Identify which cell holds the provided text, then report its (x, y) central coordinate. 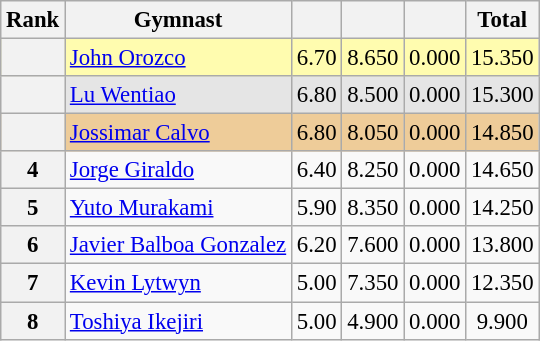
Jorge Giraldo (178, 170)
Gymnast (178, 20)
8.500 (373, 95)
12.350 (502, 283)
6.40 (316, 170)
6.20 (316, 245)
7.600 (373, 245)
Kevin Lytwyn (178, 283)
14.250 (502, 208)
Toshiya Ikejiri (178, 321)
Javier Balboa Gonzalez (178, 245)
15.350 (502, 58)
Lu Wentiao (178, 95)
4 (33, 170)
8.050 (373, 133)
6.70 (316, 58)
8.650 (373, 58)
8 (33, 321)
Total (502, 20)
7.350 (373, 283)
8.250 (373, 170)
5.90 (316, 208)
8.350 (373, 208)
15.300 (502, 95)
5 (33, 208)
Yuto Murakami (178, 208)
Jossimar Calvo (178, 133)
Rank (33, 20)
4.900 (373, 321)
13.800 (502, 245)
14.650 (502, 170)
9.900 (502, 321)
7 (33, 283)
14.850 (502, 133)
6 (33, 245)
John Orozco (178, 58)
